Search for the cell housing the specified text and yield its [x, y] center coordinate. 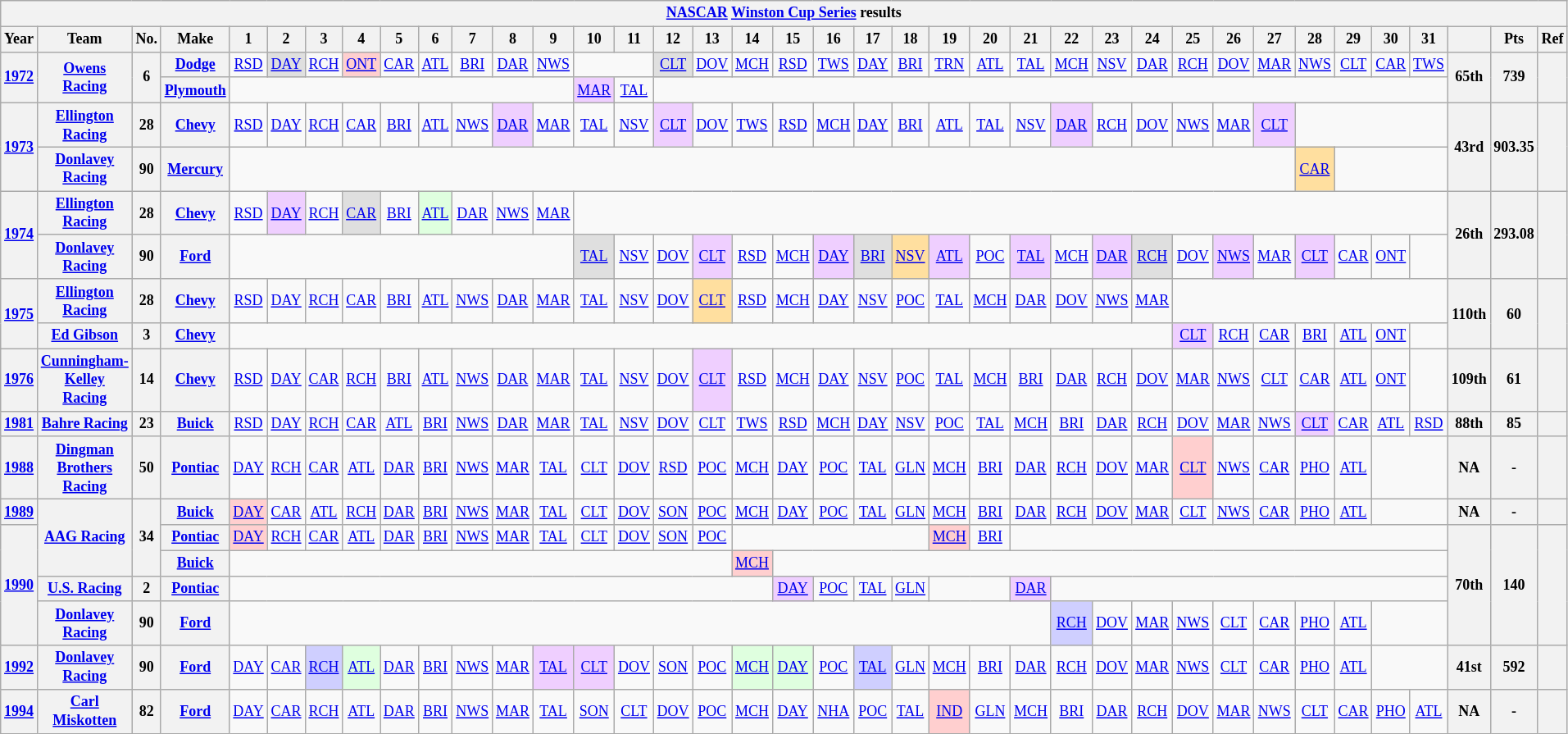
19 [949, 39]
29 [1353, 39]
8 [513, 39]
16 [834, 39]
61 [1514, 380]
140 [1514, 586]
4 [361, 39]
27 [1275, 39]
24 [1152, 39]
25 [1193, 39]
11 [634, 39]
88th [1469, 423]
20 [990, 39]
No. [146, 39]
15 [793, 39]
34 [146, 537]
1975 [20, 313]
TRN [949, 64]
5 [400, 39]
10 [594, 39]
Dingman Brothers Racing [84, 467]
65th [1469, 77]
Plymouth [195, 90]
13 [712, 39]
Ed Gibson [84, 336]
1990 [20, 586]
739 [1514, 77]
9 [553, 39]
12 [673, 39]
AAG Racing [84, 537]
43rd [1469, 146]
Mercury [195, 169]
1994 [20, 712]
1989 [20, 512]
NASCAR Winston Cup Series results [784, 13]
31 [1429, 39]
1981 [20, 423]
1976 [20, 380]
Ref [1552, 39]
1992 [20, 668]
Bahre Racing [84, 423]
21 [1031, 39]
1972 [20, 77]
82 [146, 712]
7 [472, 39]
1973 [20, 146]
110th [1469, 313]
Carl Miskotten [84, 712]
109th [1469, 380]
17 [873, 39]
Year [20, 39]
41st [1469, 668]
1974 [20, 235]
IND [949, 712]
592 [1514, 668]
18 [911, 39]
22 [1071, 39]
U.S. Racing [84, 589]
26th [1469, 235]
50 [146, 467]
70th [1469, 586]
Dodge [195, 64]
Pts [1514, 39]
26 [1234, 39]
Team [84, 39]
1 [248, 39]
293.08 [1514, 235]
Owens Racing [84, 77]
Cunningham-Kelley Racing [84, 380]
NHA [834, 712]
85 [1514, 423]
1988 [20, 467]
Make [195, 39]
60 [1514, 313]
30 [1391, 39]
903.35 [1514, 146]
